Capture the cell that displays the provided text and extract its [X, Y] central coordinate. 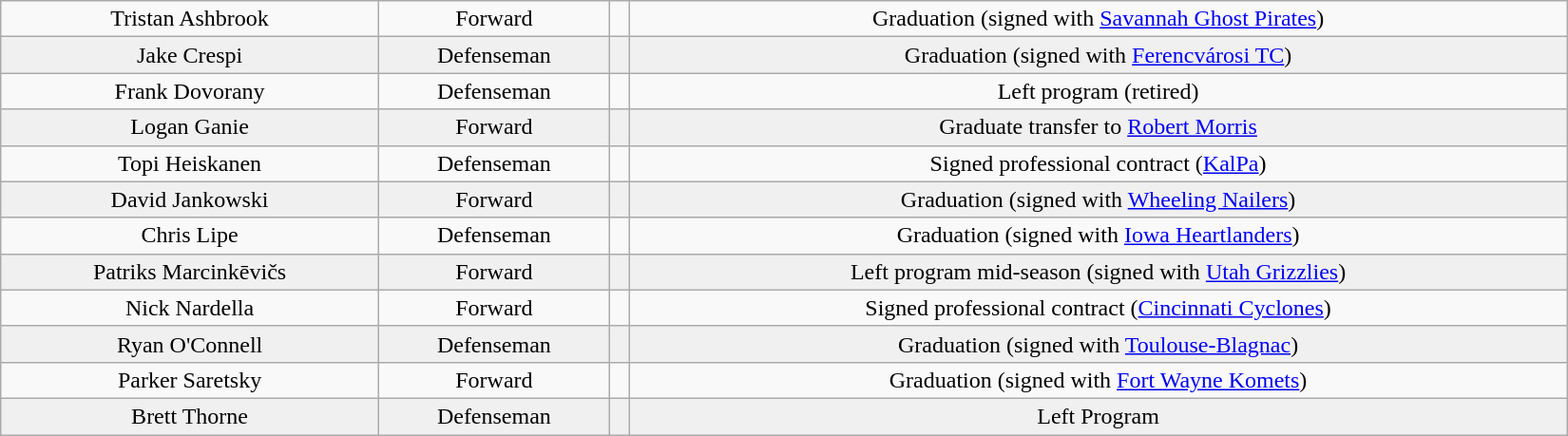
Chris Lipe [190, 236]
Left Program [1099, 416]
Frank Dovorany [190, 91]
Left program mid-season (signed with Utah Grizzlies) [1099, 272]
Graduate transfer to Robert Morris [1099, 127]
Signed professional contract (Cincinnati Cyclones) [1099, 308]
Nick Nardella [190, 308]
Graduation (signed with Fort Wayne Komets) [1099, 380]
Ryan O'Connell [190, 344]
Jake Crespi [190, 55]
Signed professional contract (KalPa) [1099, 163]
Logan Ganie [190, 127]
Parker Saretsky [190, 380]
Graduation (signed with Ferencvárosi TC) [1099, 55]
Left program (retired) [1099, 91]
Graduation (signed with Toulouse-Blagnac) [1099, 344]
Graduation (signed with Savannah Ghost Pirates) [1099, 19]
Patriks Marcinkēvičs [190, 272]
Graduation (signed with Iowa Heartlanders) [1099, 236]
Tristan Ashbrook [190, 19]
Brett Thorne [190, 416]
David Jankowski [190, 199]
Graduation (signed with Wheeling Nailers) [1099, 199]
Topi Heiskanen [190, 163]
